Scan for the cell matching the given text and deliver its (X, Y) coordinate at center. 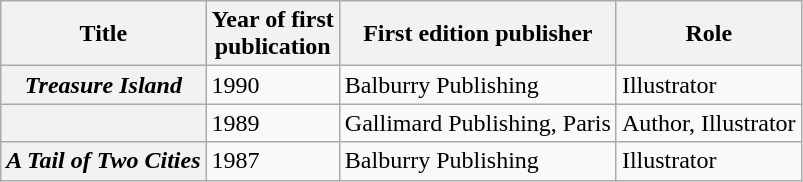
1989 (272, 123)
Title (104, 34)
Author, Illustrator (708, 123)
A Tail of Two Cities (104, 161)
First edition publisher (478, 34)
Year of firstpublication (272, 34)
Treasure Island (104, 85)
1990 (272, 85)
1987 (272, 161)
Role (708, 34)
Gallimard Publishing, Paris (478, 123)
